Detect which cell encompasses the target text, then output its (X, Y) center coordinate. 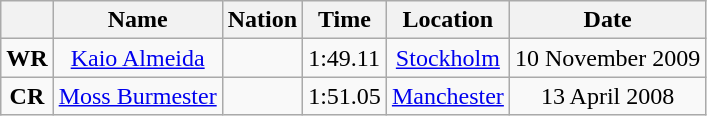
Date (607, 20)
Manchester (448, 96)
Location (448, 20)
Stockholm (448, 58)
1:49.11 (345, 58)
Nation (262, 20)
Kaio Almeida (138, 58)
CR (27, 96)
WR (27, 58)
1:51.05 (345, 96)
10 November 2009 (607, 58)
Moss Burmester (138, 96)
Time (345, 20)
13 April 2008 (607, 96)
Name (138, 20)
